Extract the [x, y] coordinate from the center of the cell holding the provided text.  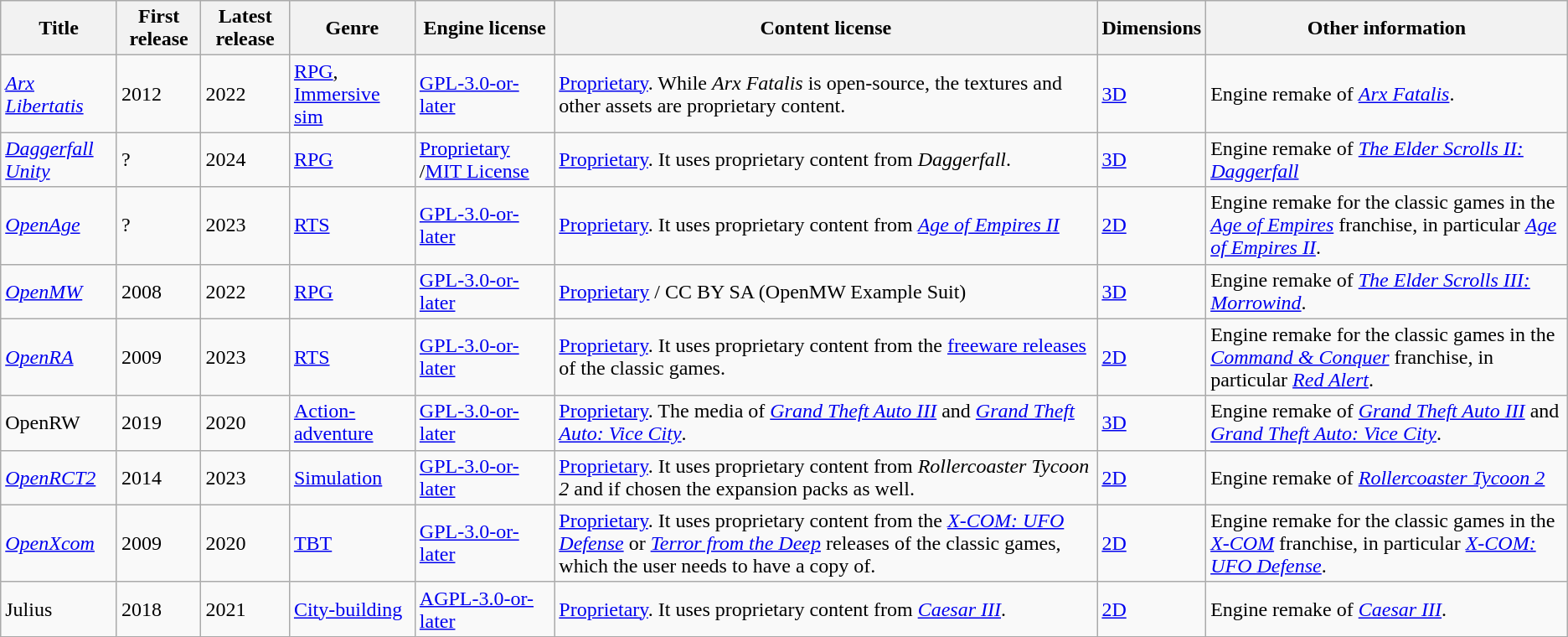
First release [158, 28]
RPG, Immersive sim [352, 94]
Engine remake for the classic games in the X-COM franchise, in particular X-COM: UFO Defense. [1387, 543]
OpenAge [59, 225]
Content license [826, 28]
Engine remake of Arx Fatalis. [1387, 94]
Engine remake of Rollercoaster Tycoon 2 [1387, 478]
Proprietary /MIT License [484, 159]
Engine remake of Caesar III. [1387, 609]
Engine remake of The Elder Scrolls III: Morrowind. [1387, 292]
Julius [59, 609]
Simulation [352, 478]
2024 [245, 159]
Daggerfall Unity [59, 159]
Genre [352, 28]
Engine license [484, 28]
OpenMW [59, 292]
2019 [158, 422]
2014 [158, 478]
Title [59, 28]
Proprietary. The media of Grand Theft Auto III and Grand Theft Auto: Vice City. [826, 422]
OpenXcom [59, 543]
TBТ [352, 543]
OpenRW [59, 422]
Other information [1387, 28]
Proprietary. It uses proprietary content from Rollercoaster Tycoon 2 and if chosen the expansion packs as well. [826, 478]
Engine remake of Grand Theft Auto III and Grand Theft Auto: Vice City. [1387, 422]
Proprietary. It uses proprietary content from Daggerfall. [826, 159]
Proprietary. While Arx Fatalis is open-source, the textures and other assets are proprietary content. [826, 94]
2018 [158, 609]
2012 [158, 94]
Engine remake for the classic games in the Age of Empires franchise, in particular Age of Empires II. [1387, 225]
Proprietary. It uses proprietary content from the freeware releases of the classic games. [826, 357]
City-building [352, 609]
Action-adventure [352, 422]
OpenRCT2 [59, 478]
2008 [158, 292]
2021 [245, 609]
Proprietary / CC BY SA (OpenMW Example Suit) [826, 292]
Engine remake of The Elder Scrolls II: Daggerfall [1387, 159]
OpenRA [59, 357]
Proprietary. It uses proprietary content from Age of Empires II [826, 225]
AGPL-3.0-or-later [484, 609]
Latest release [245, 28]
Dimensions [1152, 28]
Arx Libertatis [59, 94]
Proprietary. It uses proprietary content from Caesar III. [826, 609]
Engine remake for the classic games in the Command & Conquer franchise, in particular Red Alert. [1387, 357]
